Search for the cell housing the specified text and yield its (X, Y) center coordinate. 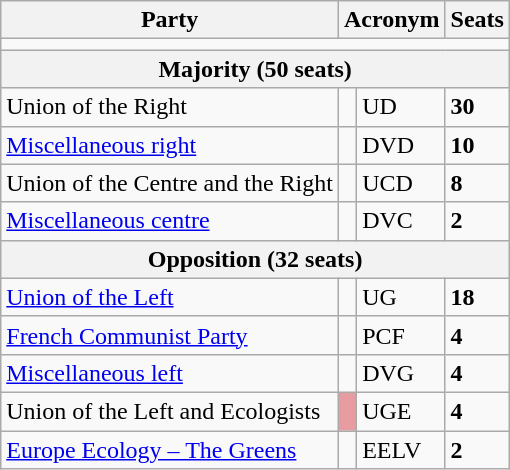
UG (401, 297)
UGE (401, 411)
Union of the Left and Ecologists (170, 411)
Majority (50 seats) (256, 69)
Union of the Right (170, 107)
10 (477, 145)
Europe Ecology – The Greens (170, 449)
DVC (401, 221)
Party (170, 20)
Miscellaneous centre (170, 221)
UD (401, 107)
UCD (401, 183)
8 (477, 183)
30 (477, 107)
Miscellaneous left (170, 373)
Union of the Left (170, 297)
Opposition (32 seats) (256, 259)
Seats (477, 20)
DVG (401, 373)
Union of the Centre and the Right (170, 183)
18 (477, 297)
PCF (401, 335)
DVD (401, 145)
EELV (401, 449)
Miscellaneous right (170, 145)
Acronym (392, 20)
French Communist Party (170, 335)
